Pinpoint the cell where the given text exists, returning its (x, y) midpoint coordinate. 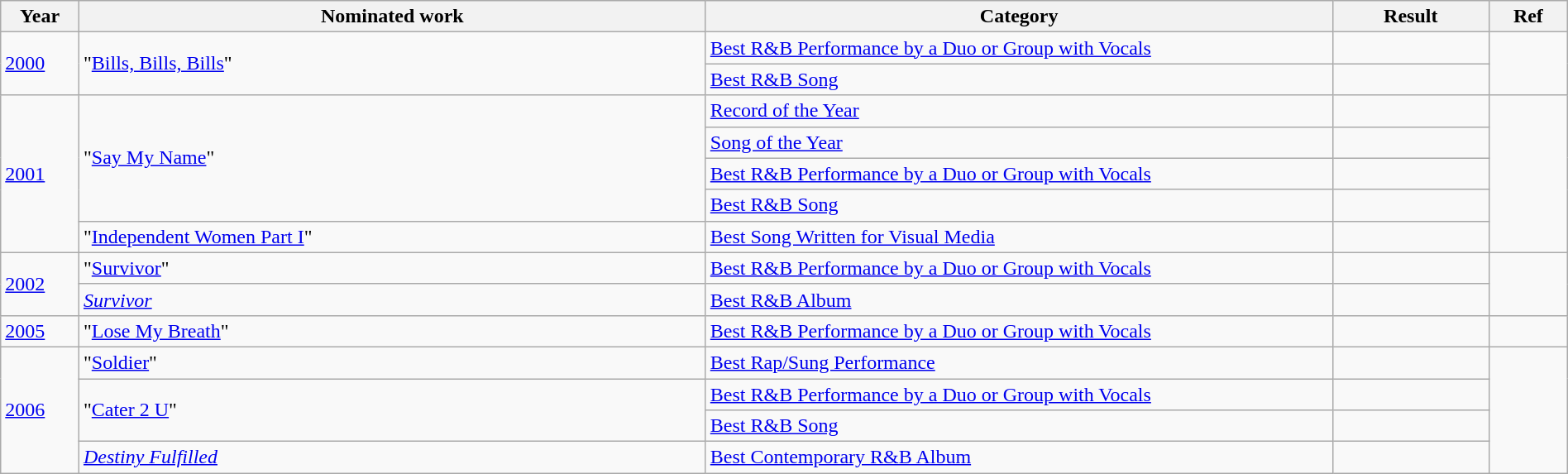
2001 (40, 174)
Result (1411, 17)
2002 (40, 284)
2000 (40, 64)
Destiny Fulfilled (392, 457)
Best Song Written for Visual Media (1019, 237)
Best Contemporary R&B Album (1019, 457)
"Cater 2 U" (392, 410)
Song of the Year (1019, 142)
"Independent Women Part I" (392, 237)
"Lose My Breath" (392, 331)
Category (1019, 17)
"Soldier" (392, 362)
"Survivor" (392, 268)
Best Rap/Sung Performance (1019, 362)
2005 (40, 331)
Best R&B Album (1019, 299)
Year (40, 17)
2006 (40, 409)
"Say My Name" (392, 158)
Survivor (392, 299)
Record of the Year (1019, 111)
"Bills, Bills, Bills" (392, 64)
Nominated work (392, 17)
Ref (1528, 17)
